For the text-containing cell, return its midpoint in [X, Y] coordinate format. 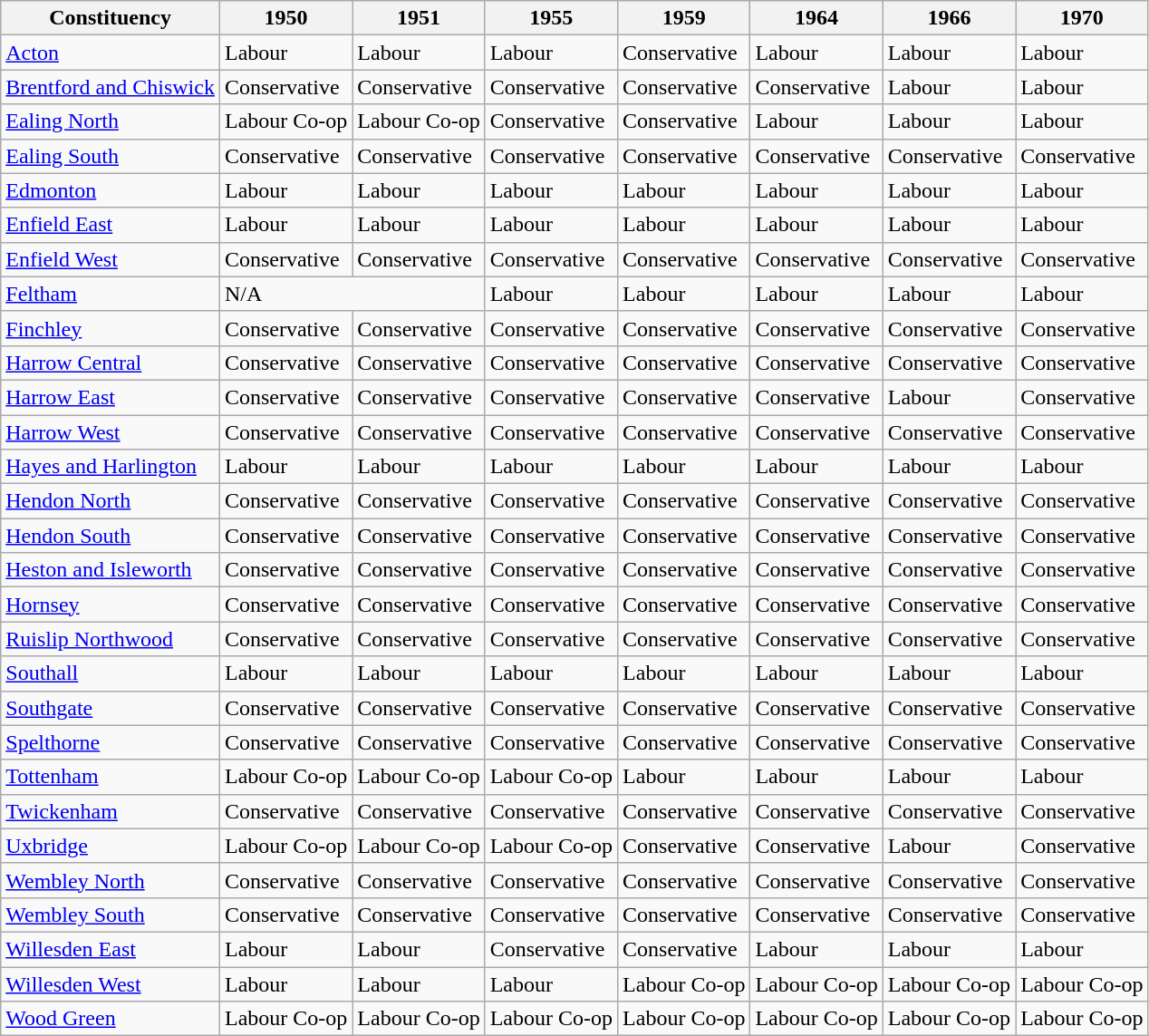
Harrow West [111, 432]
Hayes and Harlington [111, 467]
N/A [352, 294]
Southall [111, 673]
Hornsey [111, 605]
Enfield East [111, 225]
Wembley North [111, 880]
1959 [684, 18]
Harrow East [111, 397]
Wood Green [111, 1019]
1964 [816, 18]
Ruislip Northwood [111, 639]
Ealing South [111, 156]
Brentford and Chiswick [111, 87]
Willesden East [111, 949]
Spelthorne [111, 742]
Constituency [111, 18]
Edmonton [111, 190]
Acton [111, 53]
Enfield West [111, 259]
Ealing North [111, 121]
Tottenham [111, 777]
1955 [551, 18]
Southgate [111, 708]
Feltham [111, 294]
Harrow Central [111, 363]
Hendon North [111, 501]
1951 [419, 18]
Heston and Isleworth [111, 570]
Uxbridge [111, 846]
Hendon South [111, 536]
1950 [285, 18]
Finchley [111, 328]
Willesden West [111, 983]
Twickenham [111, 811]
1970 [1082, 18]
Wembley South [111, 915]
1966 [949, 18]
